Locate the cell with the specified text and output its (X, Y) center coordinate. 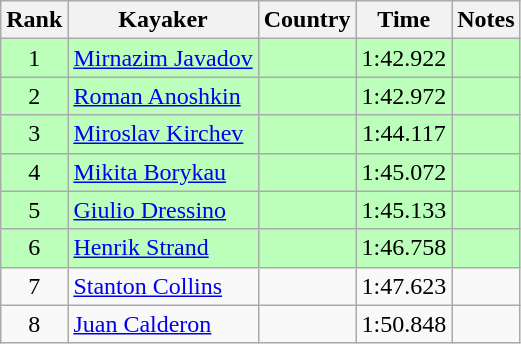
Notes (486, 20)
Rank (34, 20)
1:42.972 (404, 96)
Roman Anoshkin (163, 96)
Stanton Collins (163, 286)
7 (34, 286)
1:42.922 (404, 58)
Giulio Dressino (163, 210)
2 (34, 96)
1:47.623 (404, 286)
Mikita Borykau (163, 172)
1:45.133 (404, 210)
8 (34, 324)
1:50.848 (404, 324)
Henrik Strand (163, 248)
1:45.072 (404, 172)
Mirnazim Javadov (163, 58)
1:44.117 (404, 134)
1 (34, 58)
1:46.758 (404, 248)
Kayaker (163, 20)
3 (34, 134)
4 (34, 172)
Juan Calderon (163, 324)
Country (307, 20)
Miroslav Kirchev (163, 134)
6 (34, 248)
Time (404, 20)
5 (34, 210)
